Scan for the cell matching the given text and deliver its [x, y] coordinate at center. 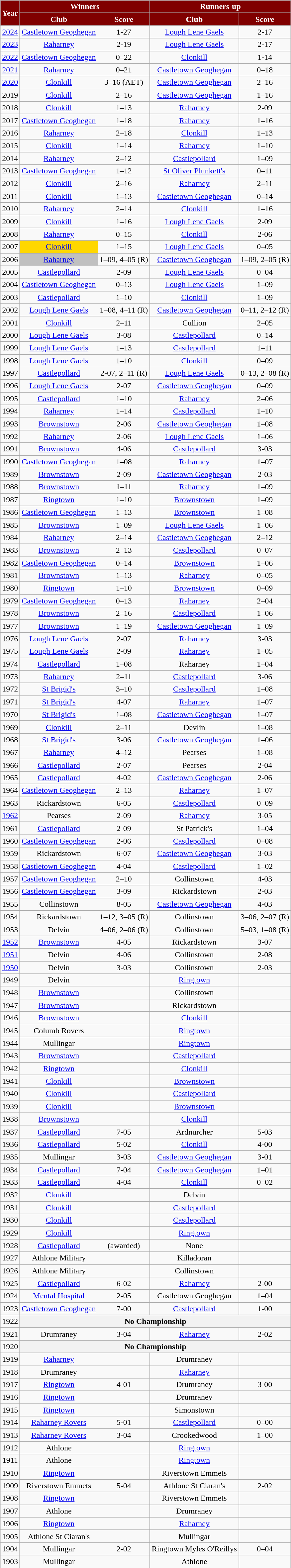
0–22 [124, 57]
2015 [10, 145]
2010 [10, 209]
5-04 [124, 1486]
None [194, 1245]
1994 [10, 411]
1970 [10, 714]
1995 [10, 399]
1988 [10, 487]
1906 [10, 1523]
1987 [10, 500]
2019 [10, 95]
2002 [10, 310]
1975 [10, 651]
2-19 [124, 45]
2–10 [124, 879]
1-00 [265, 1309]
1951 [10, 955]
2–18 [124, 133]
2014 [10, 158]
1941 [10, 1081]
1927 [10, 1258]
1–02 [265, 866]
2-07, 2–11 (R) [124, 373]
1984 [10, 537]
5-03 [265, 1132]
1959 [10, 854]
0–08 [265, 841]
2007 [10, 247]
1996 [10, 386]
1947 [10, 1005]
1964 [10, 790]
1962 [10, 816]
1950 [10, 968]
1–18 [124, 120]
2013 [10, 171]
Mental Hospital [59, 1296]
Crookedwood [194, 1435]
1973 [10, 677]
1936 [10, 1144]
1954 [10, 917]
1953 [10, 929]
5-01 [124, 1423]
1981 [10, 576]
1–08, 4–11 (R) [124, 310]
4-07 [124, 702]
1998 [10, 360]
1930 [10, 1220]
2003 [10, 297]
1903 [10, 1561]
3-08 [124, 335]
1938 [10, 1119]
4-00 [265, 1144]
St Patrick's [194, 828]
Columb Rovers [59, 1031]
Year [10, 13]
1956 [10, 891]
1917 [10, 1385]
2004 [10, 285]
0–15 [124, 234]
1–00 [265, 1435]
3-07 [265, 942]
2000 [10, 335]
1907 [10, 1511]
3–10 [124, 689]
4-05 [124, 942]
1961 [10, 828]
1993 [10, 424]
4–12 [124, 752]
2022 [10, 57]
0–02 [265, 1182]
2-05 [124, 1296]
1-27 [124, 32]
1921 [10, 1334]
2018 [10, 108]
Devlin [194, 727]
3–06, 2–07 (R) [265, 917]
2009 [10, 222]
2-04 [265, 765]
1–12 [124, 171]
1960 [10, 841]
1923 [10, 1309]
1911 [10, 1460]
1–15 [124, 247]
1915 [10, 1410]
St Oliver Plunkett's [194, 171]
2-08 [265, 955]
1982 [10, 563]
2011 [10, 196]
1–09, 4–05 (R) [124, 259]
1926 [10, 1271]
0–00 [265, 1423]
3-00 [265, 1385]
1940 [10, 1094]
2021 [10, 70]
1–12, 3–05 (R) [124, 917]
2–05 [265, 323]
1939 [10, 1106]
1924 [10, 1296]
1904 [10, 1549]
1971 [10, 702]
4–06, 2–06 (R) [124, 929]
4-01 [124, 1385]
1992 [10, 436]
7-00 [124, 1309]
1922 [10, 1321]
1946 [10, 1018]
3-05 [265, 816]
1997 [10, 373]
Killadoran [194, 1258]
1990 [10, 462]
6-02 [124, 1283]
2–06 [265, 399]
4-02 [124, 778]
2–04 [265, 601]
1979 [10, 601]
6-07 [124, 854]
1985 [10, 525]
2008 [10, 234]
1929 [10, 1233]
1969 [10, 727]
5–03, 1–08 (R) [265, 929]
Simonstown [194, 1410]
1–01 [265, 1169]
1949 [10, 980]
1–09, 2–05 (R) [265, 259]
2-00 [265, 1283]
3-01 [265, 1157]
0–11 [265, 171]
(awarded) [124, 1245]
Cullion [194, 323]
1952 [10, 942]
1916 [10, 1397]
Ardnurcher [194, 1132]
2020 [10, 82]
1937 [10, 1132]
1912 [10, 1448]
1918 [10, 1372]
3–16 (AET) [124, 82]
1968 [10, 740]
2006 [10, 259]
1966 [10, 765]
1963 [10, 803]
1958 [10, 866]
1980 [10, 588]
1965 [10, 778]
8-05 [124, 904]
1976 [10, 639]
1944 [10, 1043]
1948 [10, 993]
1983 [10, 550]
1974 [10, 664]
1919 [10, 1359]
1945 [10, 1031]
1955 [10, 904]
1-14 [265, 57]
7-04 [124, 1169]
2001 [10, 323]
1910 [10, 1473]
Ringtown Myles O'Reillys [194, 1549]
1935 [10, 1157]
1986 [10, 512]
1932 [10, 1195]
1977 [10, 626]
1933 [10, 1182]
1999 [10, 348]
1928 [10, 1245]
1909 [10, 1486]
0–07 [265, 550]
1989 [10, 474]
1905 [10, 1536]
1967 [10, 752]
1934 [10, 1169]
1978 [10, 613]
1957 [10, 879]
1913 [10, 1435]
1920 [10, 1346]
1–19 [124, 626]
2024 [10, 32]
1–05 [265, 651]
3-09 [124, 891]
2012 [10, 184]
1914 [10, 1423]
0–21 [124, 70]
7-05 [124, 1132]
5-02 [124, 1144]
0–18 [265, 70]
2005 [10, 272]
Winners [85, 7]
1943 [10, 1056]
6-05 [124, 803]
1991 [10, 449]
1931 [10, 1208]
1925 [10, 1283]
0–11, 2–12 (R) [265, 310]
2017 [10, 120]
Runners-up [220, 7]
0–13, 2–08 (R) [265, 373]
1972 [10, 689]
1908 [10, 1498]
1942 [10, 1068]
2016 [10, 133]
2023 [10, 45]
